Search for the cell housing the specified text and yield its [x, y] center coordinate. 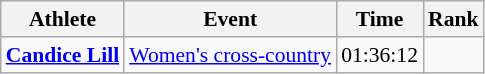
Time [380, 19]
Athlete [62, 19]
Women's cross-country [230, 55]
01:36:12 [380, 55]
Candice Lill [62, 55]
Event [230, 19]
Rank [454, 19]
